For the text-containing cell, return its midpoint in (X, Y) coordinate format. 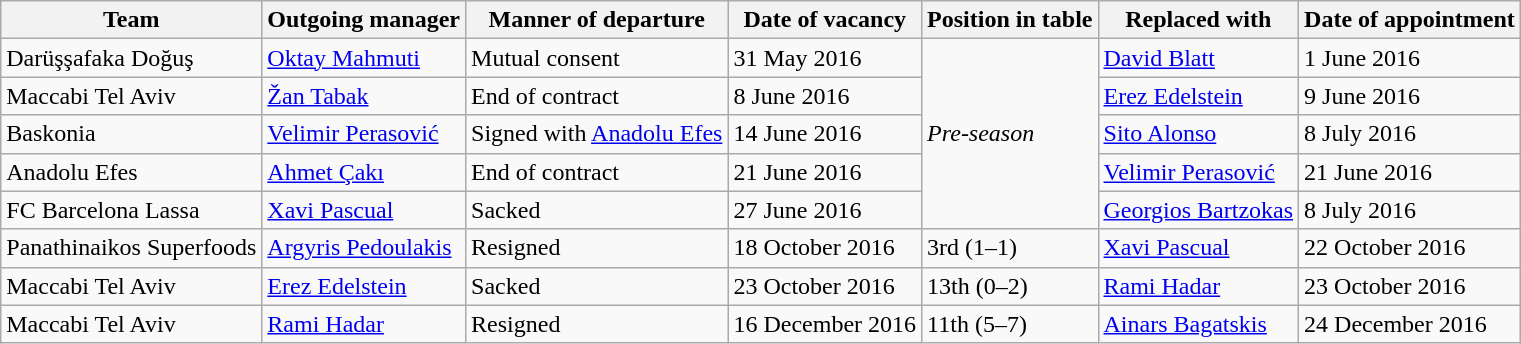
Žan Tabak (364, 96)
Argyris Pedoulakis (364, 248)
9 June 2016 (1410, 96)
Pre-season (1010, 134)
Anadolu Efes (132, 172)
Position in table (1010, 20)
1 June 2016 (1410, 58)
18 October 2016 (825, 248)
Darüşşafaka Doğuş (132, 58)
David Blatt (1198, 58)
Team (132, 20)
Replaced with (1198, 20)
16 December 2016 (825, 324)
Ahmet Çakı (364, 172)
3rd (1–1) (1010, 248)
11th (5–7) (1010, 324)
Georgios Bartzokas (1198, 210)
27 June 2016 (825, 210)
Sito Alonso (1198, 134)
Date of appointment (1410, 20)
Panathinaikos Superfoods (132, 248)
22 October 2016 (1410, 248)
Ainars Bagatskis (1198, 324)
Oktay Mahmuti (364, 58)
Signed with Anadolu Efes (597, 134)
24 December 2016 (1410, 324)
14 June 2016 (825, 134)
Date of vacancy (825, 20)
Baskonia (132, 134)
Mutual consent (597, 58)
8 June 2016 (825, 96)
13th (0–2) (1010, 286)
Outgoing manager (364, 20)
31 May 2016 (825, 58)
FC Barcelona Lassa (132, 210)
Manner of departure (597, 20)
